Detect which cell encompasses the target text, then output its (X, Y) center coordinate. 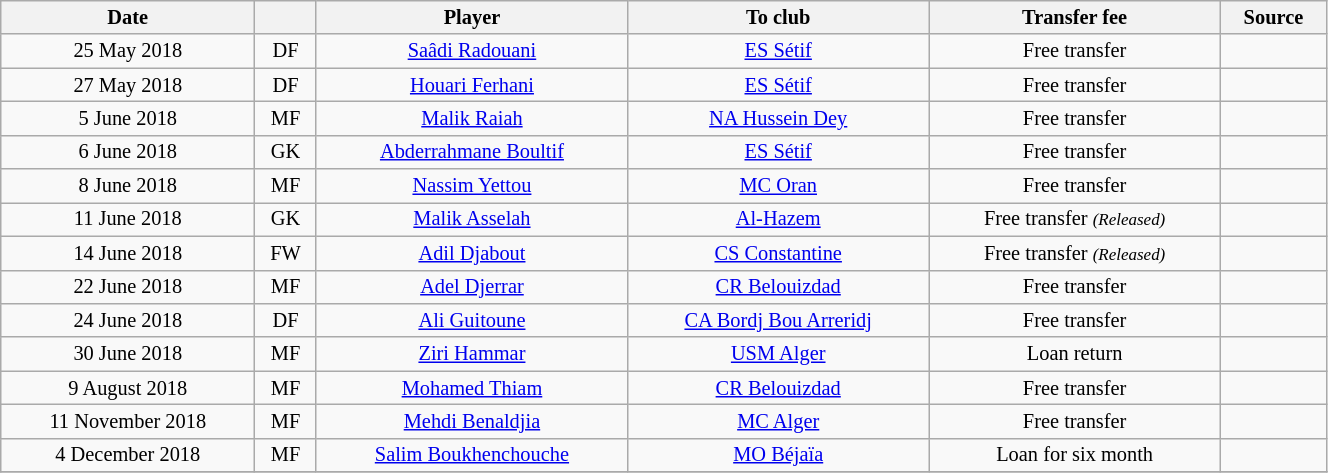
11 June 2018 (128, 219)
Saâdi Radouani (472, 51)
MO Béjaïa (778, 455)
30 June 2018 (128, 354)
Malik Asselah (472, 219)
MC Alger (778, 421)
CA Bordj Bou Arreridj (778, 320)
4 December 2018 (128, 455)
Source (1273, 17)
Malik Raiah (472, 118)
Nassim Yettou (472, 186)
Loan return (1075, 354)
CS Constantine (778, 253)
Houari Ferhani (472, 85)
Transfer fee (1075, 17)
MC Oran (778, 186)
Player (472, 17)
Abderrahmane Boultif (472, 152)
11 November 2018 (128, 421)
NA Hussein Dey (778, 118)
Ali Guitoune (472, 320)
25 May 2018 (128, 51)
24 June 2018 (128, 320)
8 June 2018 (128, 186)
14 June 2018 (128, 253)
Ziri Hammar (472, 354)
5 June 2018 (128, 118)
Adil Djabout (472, 253)
USM Alger (778, 354)
9 August 2018 (128, 388)
FW (286, 253)
To club (778, 17)
27 May 2018 (128, 85)
Date (128, 17)
Mehdi Benaldjia (472, 421)
6 June 2018 (128, 152)
Adel Djerrar (472, 287)
22 June 2018 (128, 287)
Mohamed Thiam (472, 388)
Salim Boukhenchouche (472, 455)
Al-Hazem (778, 219)
Loan for six month (1075, 455)
